Identify which cell holds the provided text, then report its (X, Y) central coordinate. 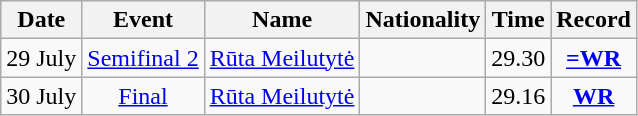
29 July (42, 58)
29.16 (518, 96)
Event (143, 20)
WR (594, 96)
Nationality (423, 20)
Final (143, 96)
Time (518, 20)
Semifinal 2 (143, 58)
Record (594, 20)
29.30 (518, 58)
=WR (594, 58)
Name (282, 20)
30 July (42, 96)
Date (42, 20)
